Output the (x, y) coordinate of the center of the cell containing the given text.  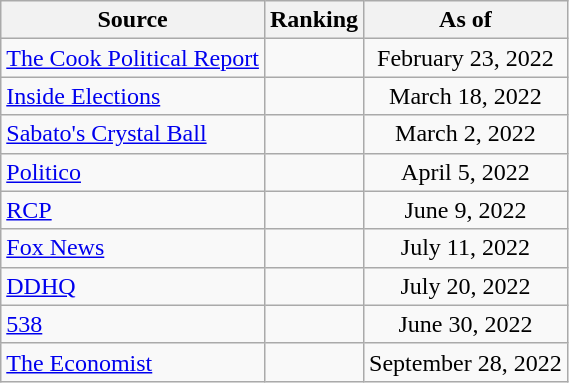
Source (133, 20)
The Economist (133, 362)
June 30, 2022 (466, 324)
July 20, 2022 (466, 286)
As of (466, 20)
Politico (133, 172)
The Cook Political Report (133, 58)
July 11, 2022 (466, 248)
RCP (133, 210)
April 5, 2022 (466, 172)
DDHQ (133, 286)
Sabato's Crystal Ball (133, 134)
September 28, 2022 (466, 362)
March 18, 2022 (466, 96)
Fox News (133, 248)
February 23, 2022 (466, 58)
March 2, 2022 (466, 134)
Inside Elections (133, 96)
Ranking (314, 20)
June 9, 2022 (466, 210)
538 (133, 324)
